From the cell containing the given text, extract its center point as (x, y) coordinate. 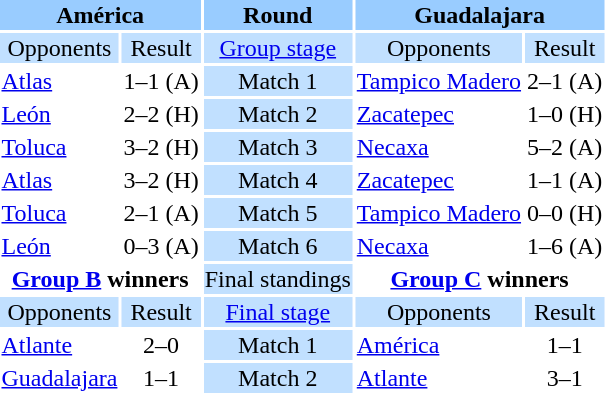
Match 3 (278, 147)
Final stage (278, 312)
Final standings (278, 279)
2–2 (H) (161, 114)
2–0 (161, 345)
Round (278, 15)
3–1 (565, 378)
1–6 (A) (565, 246)
5–2 (A) (565, 147)
Match 4 (278, 180)
0–3 (A) (161, 246)
0–0 (H) (565, 213)
1–0 (H) (565, 114)
Match 5 (278, 213)
Group C winners (480, 279)
Group B winners (100, 279)
Group stage (278, 48)
Match 6 (278, 246)
